Pinpoint the cell where the given text exists, returning its (x, y) midpoint coordinate. 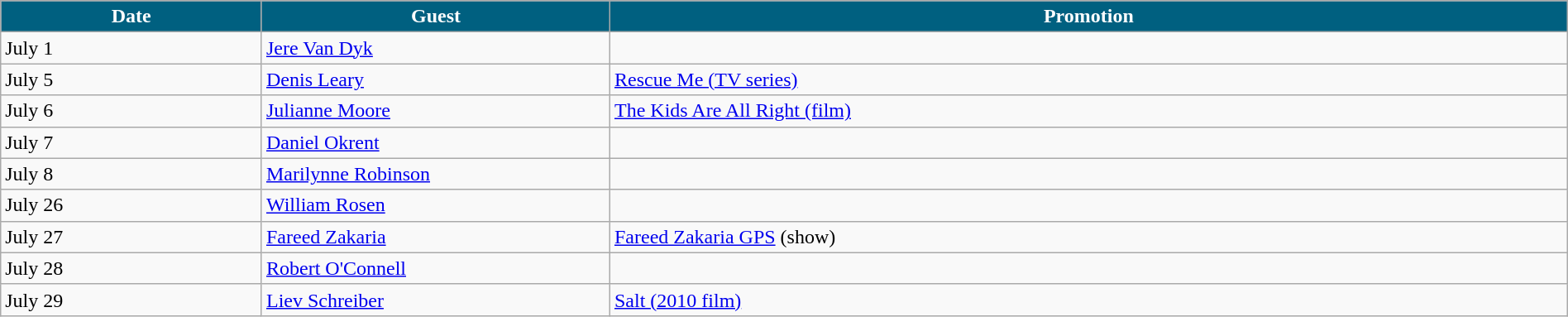
Guest (435, 17)
Julianne Moore (435, 111)
Denis Leary (435, 79)
July 29 (131, 300)
July 5 (131, 79)
July 28 (131, 268)
Fareed Zakaria GPS (show) (1088, 237)
July 8 (131, 174)
Liev Schreiber (435, 300)
Robert O'Connell (435, 268)
July 6 (131, 111)
July 26 (131, 205)
July 1 (131, 48)
Promotion (1088, 17)
Daniel Okrent (435, 142)
July 7 (131, 142)
July 27 (131, 237)
Salt (2010 film) (1088, 300)
Jere Van Dyk (435, 48)
Marilynne Robinson (435, 174)
The Kids Are All Right (film) (1088, 111)
Date (131, 17)
Rescue Me (TV series) (1088, 79)
William Rosen (435, 205)
Fareed Zakaria (435, 237)
